Extract the (x, y) coordinate from the center of the cell holding the provided text.  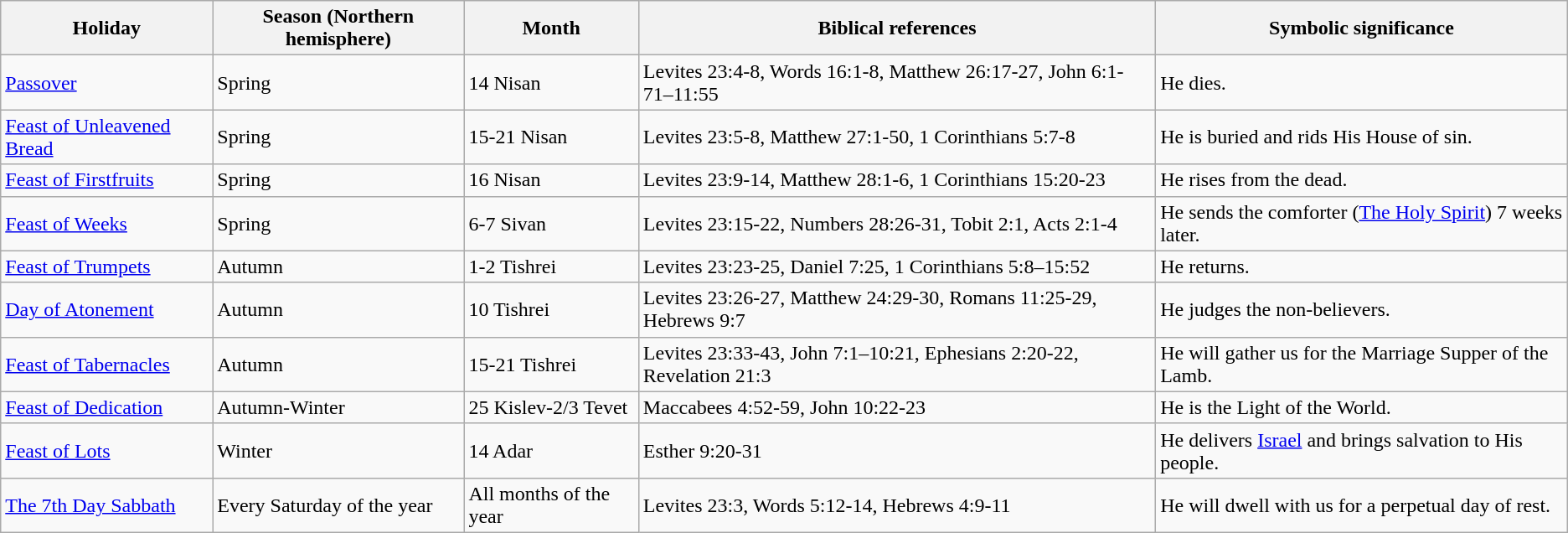
Autumn-Winter (338, 407)
15-21 Tishrei (551, 364)
Levites 23:9-14, Matthew 28:1-6, 1 Corinthians 15:20-23 (896, 180)
Every Saturday of the year (338, 505)
All months of the year (551, 505)
14 Adar (551, 451)
Levites 23:33-43, John 7:1–10:21, Ephesians 2:20-22, Revelation 21:3 (896, 364)
Winter (338, 451)
He delivers Israel and brings salvation to His people. (1362, 451)
He is the Light of the World. (1362, 407)
He dies. (1362, 82)
16 Nisan (551, 180)
Season (Northern hemisphere) (338, 28)
The 7th Day Sabbath (107, 505)
He will dwell with us for a perpetual day of rest. (1362, 505)
Feast of Unleavened Bread (107, 137)
He is buried and rids His House of sin. (1362, 137)
1-2 Tishrei (551, 266)
Feast of Dedication (107, 407)
Maccabees 4:52-59, John 10:22-23 (896, 407)
14 Nisan (551, 82)
Levites 23:15-22, Numbers 28:26-31, Tobit 2:1, Acts 2:1-4 (896, 223)
Feast of Firstfruits (107, 180)
Feast of Weeks (107, 223)
6-7 Sivan (551, 223)
10 Tishrei (551, 310)
Feast of Lots (107, 451)
He returns. (1362, 266)
Day of Atonement (107, 310)
Levites 23:23-25, Daniel 7:25, 1 Corinthians 5:8–15:52 (896, 266)
He judges the non-believers. (1362, 310)
Holiday (107, 28)
15-21 Nisan (551, 137)
Biblical references (896, 28)
Levites 23:5-8, Matthew 27:1-50, 1 Corinthians 5:7-8 (896, 137)
Esther 9:20-31 (896, 451)
Feast of Tabernacles (107, 364)
Feast of Trumpets (107, 266)
He rises from the dead. (1362, 180)
25 Kislev-2/3 Tevet (551, 407)
Month (551, 28)
Levites 23:3, Words 5:12-14, Hebrews 4:9-11 (896, 505)
He will gather us for the Marriage Supper of the Lamb. (1362, 364)
Levites 23:26-27, Matthew 24:29-30, Romans 11:25-29, Hebrews 9:7 (896, 310)
He sends the comforter (The Holy Spirit) 7 weeks later. (1362, 223)
Levites 23:4-8, Words 16:1-8, Matthew 26:17-27, John 6:1-71–11:55 (896, 82)
Symbolic significance (1362, 28)
Passover (107, 82)
